Find where the given text appears and provide that cell's center as (X, Y) coordinate. 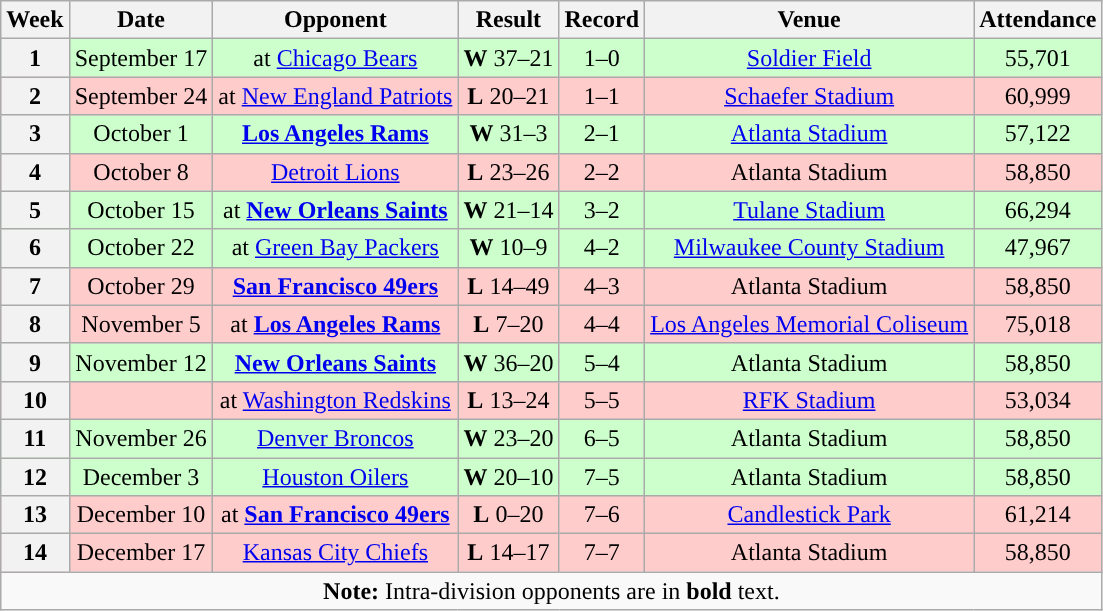
October 22 (141, 248)
at San Francisco 49ers (336, 515)
75,018 (1038, 324)
53,034 (1038, 400)
7–7 (602, 553)
Los Angeles Rams (336, 134)
Candlestick Park (810, 515)
W 37–21 (508, 58)
Attendance (1038, 20)
Week (35, 20)
Result (508, 20)
Kansas City Chiefs (336, 553)
November 26 (141, 438)
10 (35, 400)
13 (35, 515)
7–6 (602, 515)
14 (35, 553)
11 (35, 438)
Schaefer Stadium (810, 96)
2–1 (602, 134)
W 36–20 (508, 362)
60,999 (1038, 96)
W 23–20 (508, 438)
6 (35, 248)
September 17 (141, 58)
W 10–9 (508, 248)
3–2 (602, 210)
W 21–14 (508, 210)
1 (35, 58)
December 17 (141, 553)
4–2 (602, 248)
L 14–17 (508, 553)
55,701 (1038, 58)
5–5 (602, 400)
October 15 (141, 210)
9 (35, 362)
W 31–3 (508, 134)
December 10 (141, 515)
4 (35, 172)
W 20–10 (508, 477)
Opponent (336, 20)
61,214 (1038, 515)
Denver Broncos (336, 438)
66,294 (1038, 210)
2–2 (602, 172)
at Washington Redskins (336, 400)
Los Angeles Memorial Coliseum (810, 324)
7–5 (602, 477)
at New Orleans Saints (336, 210)
L 0–20 (508, 515)
Detroit Lions (336, 172)
October 1 (141, 134)
RFK Stadium (810, 400)
October 8 (141, 172)
at Los Angeles Rams (336, 324)
L 23–26 (508, 172)
12 (35, 477)
Note: Intra-division opponents are in bold text. (552, 591)
L 13–24 (508, 400)
5–4 (602, 362)
October 29 (141, 286)
Houston Oilers (336, 477)
7 (35, 286)
Record (602, 20)
8 (35, 324)
2 (35, 96)
47,967 (1038, 248)
November 12 (141, 362)
Venue (810, 20)
L 20–21 (508, 96)
at New England Patriots (336, 96)
September 24 (141, 96)
Tulane Stadium (810, 210)
December 3 (141, 477)
L 14–49 (508, 286)
at Chicago Bears (336, 58)
at Green Bay Packers (336, 248)
4–4 (602, 324)
November 5 (141, 324)
57,122 (1038, 134)
Soldier Field (810, 58)
5 (35, 210)
1–1 (602, 96)
L 7–20 (508, 324)
Milwaukee County Stadium (810, 248)
6–5 (602, 438)
1–0 (602, 58)
4–3 (602, 286)
Date (141, 20)
New Orleans Saints (336, 362)
San Francisco 49ers (336, 286)
3 (35, 134)
